Return the (x, y) coordinate for the center point of the cell that contains the specified text.  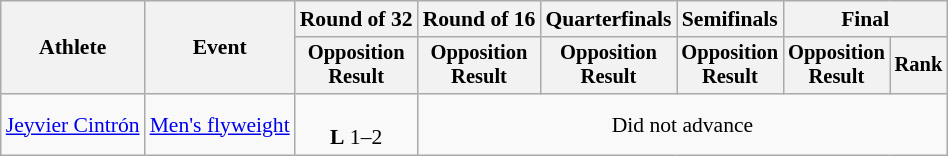
Semifinals (730, 19)
Rank (919, 66)
L 1–2 (356, 124)
Round of 16 (480, 19)
Men's flyweight (220, 124)
Did not advance (683, 124)
Round of 32 (356, 19)
Event (220, 48)
Jeyvier Cintrón (73, 124)
Athlete (73, 48)
Final (865, 19)
Quarterfinals (608, 19)
